Capture the cell that displays the provided text and extract its [X, Y] central coordinate. 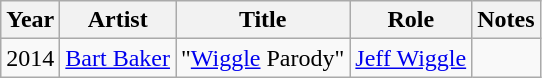
Notes [506, 20]
"Wiggle Parody" [263, 58]
Year [30, 20]
2014 [30, 58]
Role [411, 20]
Jeff Wiggle [411, 58]
Title [263, 20]
Artist [118, 20]
Bart Baker [118, 58]
